Return the (X, Y) coordinate for the center point of the cell that contains the specified text.  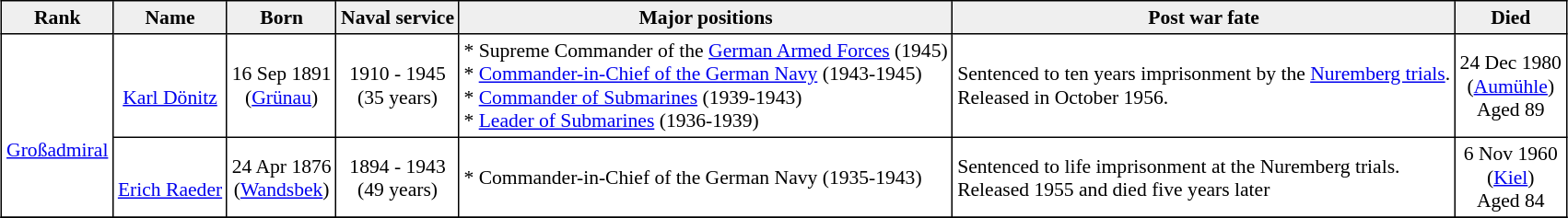
Post war fate (1203, 17)
Name (170, 17)
Erich Raeder (170, 177)
Großadmiral (57, 126)
Naval service (398, 17)
Born (281, 17)
24 Apr 1876(Wandsbek) (281, 177)
24 Dec 1980(Aumühle)Aged 89 (1511, 86)
16 Sep 1891(Grünau) (281, 86)
Sentenced to life imprisonment at the Nuremberg trials.Released 1955 and died five years later (1203, 177)
1894 - 1943(49 years) (398, 177)
Karl Dönitz (170, 86)
Major positions (706, 17)
Rank (57, 17)
Sentenced to ten years imprisonment by the Nuremberg trials.Released in October 1956. (1203, 86)
Died (1511, 17)
1910 - 1945(35 years) (398, 86)
6 Nov 1960(Kiel)Aged 84 (1511, 177)
* Commander-in-Chief of the German Navy (1935-1943) (706, 177)
